Pinpoint the cell where the given text exists, returning its (x, y) midpoint coordinate. 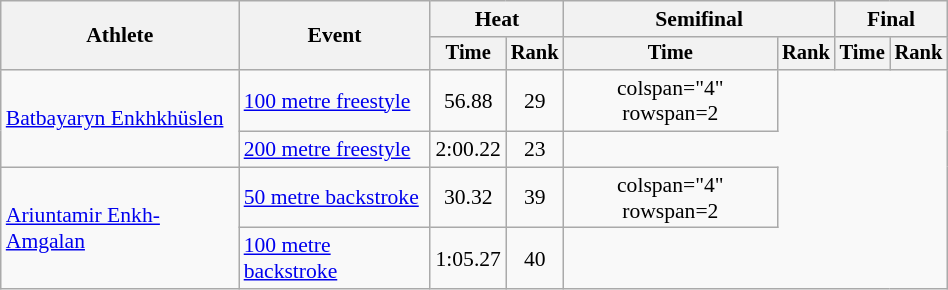
2:00.22 (468, 150)
39 (535, 198)
1:05.27 (468, 258)
40 (535, 258)
23 (535, 150)
100 metre backstroke (335, 258)
Final (892, 19)
Ariuntamir Enkh-Amgalan (120, 228)
100 metre freestyle (335, 100)
29 (535, 100)
Heat (496, 19)
Athlete (120, 36)
56.88 (468, 100)
Semifinal (700, 19)
Event (335, 36)
50 metre backstroke (335, 198)
30.32 (468, 198)
Batbayaryn Enkhkhüslen (120, 118)
200 metre freestyle (335, 150)
